Provide the [x, y] coordinate of the cell's center where the given text is located.  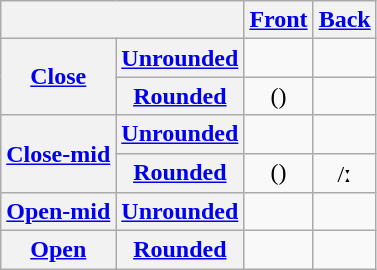
Open-mid [58, 212]
Open [58, 250]
Close [58, 77]
Front [278, 20]
/ː [344, 173]
Close-mid [58, 154]
Back [344, 20]
